Detect which cell encompasses the target text, then output its (x, y) center coordinate. 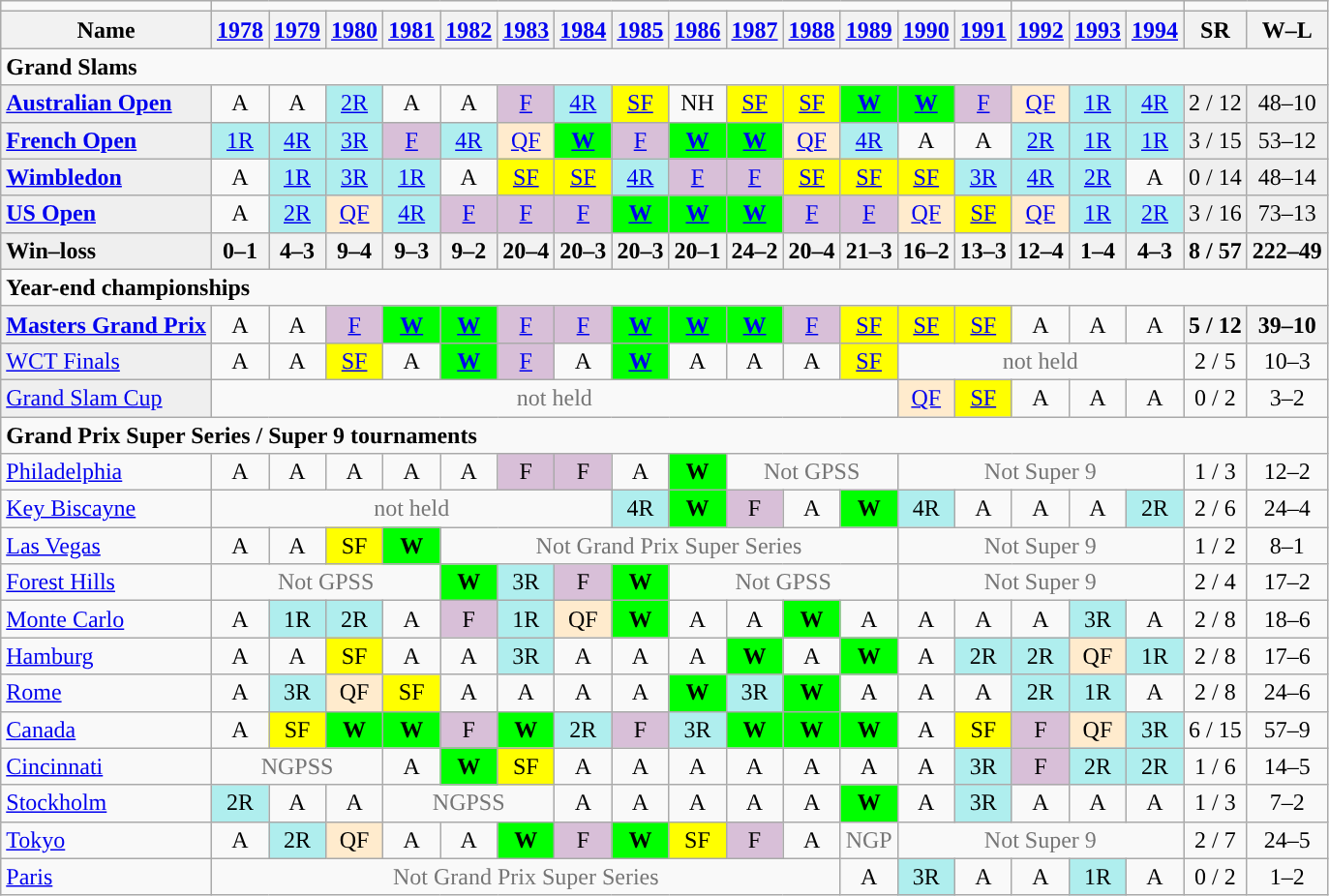
10–3 (1287, 361)
Monte Carlo (106, 619)
17–6 (1287, 656)
Rome (106, 693)
3 / 15 (1216, 140)
39–10 (1287, 324)
1993 (1098, 30)
1–4 (1098, 251)
1986 (697, 30)
Name (106, 30)
French Open (106, 140)
1978 (240, 30)
1–2 (1287, 877)
Grand Prix Super Series / Super 9 tournaments (664, 434)
3–2 (1287, 398)
2 / 12 (1216, 104)
8–1 (1287, 546)
NH (697, 104)
1991 (983, 30)
Tokyo (106, 840)
Australian Open (106, 104)
1981 (412, 30)
21–3 (869, 251)
12–4 (1040, 251)
6 / 15 (1216, 730)
1984 (583, 30)
5 / 12 (1216, 324)
48–14 (1287, 177)
0 / 14 (1216, 177)
US Open (106, 214)
9–4 (354, 251)
SR (1216, 30)
48–10 (1287, 104)
16–2 (925, 251)
24–5 (1287, 840)
Canada (106, 730)
Forest Hills (106, 582)
24–4 (1287, 509)
18–6 (1287, 619)
24–6 (1287, 693)
2 / 6 (1216, 509)
Masters Grand Prix (106, 324)
Year-end championships (664, 287)
3 / 16 (1216, 214)
1 / 2 (1216, 546)
1985 (641, 30)
222–49 (1287, 251)
24–2 (755, 251)
Hamburg (106, 656)
Philadelphia (106, 472)
Win–loss (106, 251)
2 / 5 (1216, 361)
1 / 6 (1216, 766)
0–1 (240, 251)
20–1 (697, 251)
Wimbledon (106, 177)
73–13 (1287, 214)
1979 (298, 30)
2 / 4 (1216, 582)
9–3 (412, 251)
9–2 (468, 251)
Grand Slam Cup (106, 398)
Stockholm (106, 803)
17–2 (1287, 582)
7–2 (1287, 803)
1990 (925, 30)
14–5 (1287, 766)
W–L (1287, 30)
WCT Finals (106, 361)
Las Vegas (106, 546)
Cincinnati (106, 766)
12–2 (1287, 472)
1982 (468, 30)
1988 (811, 30)
Paris (106, 877)
1994 (1154, 30)
1989 (869, 30)
53–12 (1287, 140)
8 / 57 (1216, 251)
Key Biscayne (106, 509)
NGP (869, 840)
57–9 (1287, 730)
1980 (354, 30)
Grand Slams (664, 67)
1992 (1040, 30)
2 / 7 (1216, 840)
13–3 (983, 251)
1987 (755, 30)
1983 (527, 30)
